Search for the cell housing the specified text and yield its (x, y) center coordinate. 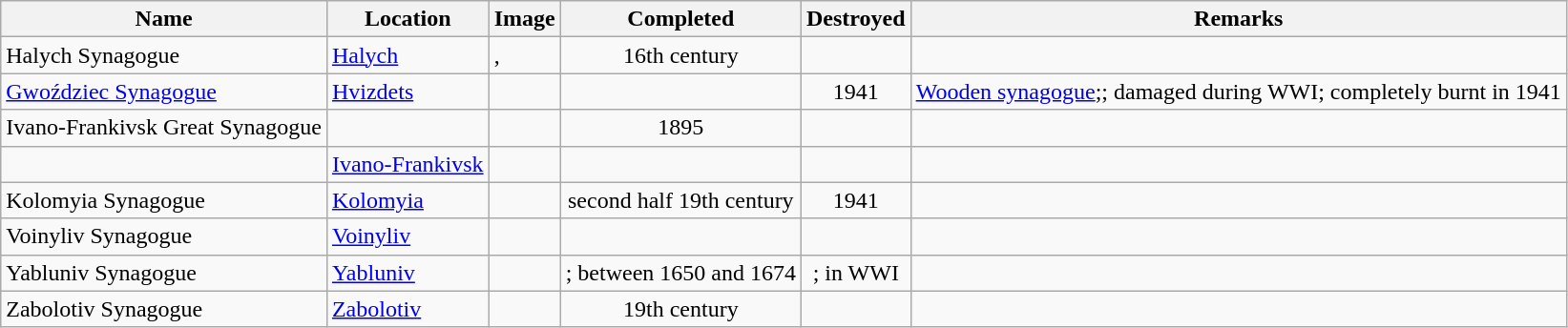
Ivano-Frankivsk (408, 164)
Image (525, 19)
Halych Synagogue (164, 55)
Gwoździec Synagogue (164, 92)
Halych (408, 55)
; in WWI (857, 273)
Completed (680, 19)
Kolomyia Synagogue (164, 200)
Hvizdets (408, 92)
Location (408, 19)
1895 (680, 128)
Destroyed (857, 19)
Voinyliv Synagogue (164, 236)
16th century (680, 55)
, (525, 55)
19th century (680, 309)
Remarks (1239, 19)
Zabolotiv Synagogue (164, 309)
Ivano-Frankivsk Great Synagogue (164, 128)
Wooden synagogue;; damaged during WWI; completely burnt in 1941 (1239, 92)
Voinyliv (408, 236)
Yabluniv Synagogue (164, 273)
Name (164, 19)
Yabluniv (408, 273)
; between 1650 and 1674 (680, 273)
Kolomyia (408, 200)
second half 19th century (680, 200)
Zabolotiv (408, 309)
